Output the [X, Y] coordinate of the center of the cell containing the given text.  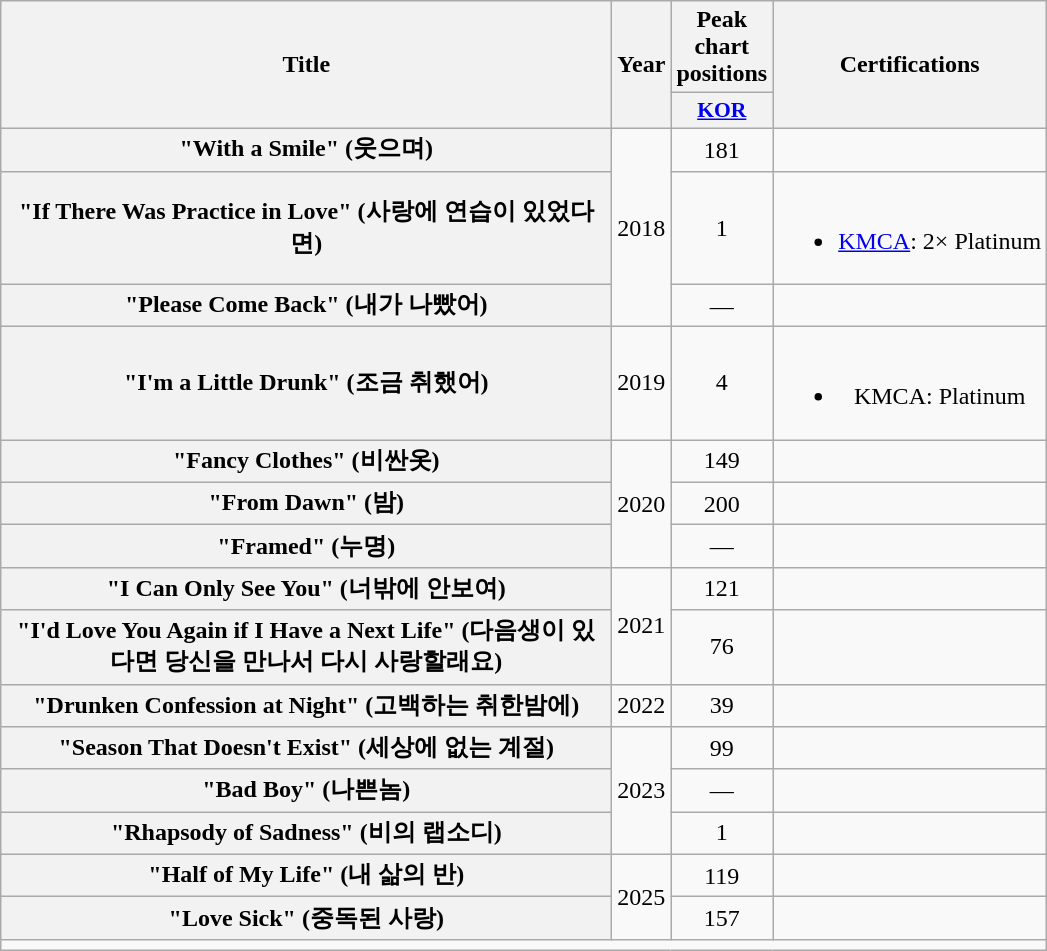
4 [722, 384]
181 [722, 150]
200 [722, 504]
2019 [642, 384]
Certifications [910, 65]
2020 [642, 504]
"Season That Doesn't Exist" (세상에 없는 계절) [306, 748]
"I Can Only See You" (너밖에 안보여) [306, 588]
"Love Sick" (중독된 사랑) [306, 918]
KMCA: Platinum [910, 384]
"With a Smile" (웃으며) [306, 150]
"Drunken Confession at Night" (고백하는 취한밤에) [306, 706]
157 [722, 918]
"If There Was Practice in Love" (사랑에 연습이 있었다면) [306, 228]
121 [722, 588]
"From Dawn" (밤) [306, 504]
39 [722, 706]
149 [722, 462]
KMCA: 2× Platinum [910, 228]
Peak chart positions [722, 47]
"Please Come Back" (내가 나빴어) [306, 306]
"Rhapsody of Sadness" (비의 랩소디) [306, 834]
Year [642, 65]
2025 [642, 896]
2023 [642, 791]
"I'd Love You Again if I Have a Next Life" (다음생이 있다면 당신을 만나서 다시 사랑할래요) [306, 647]
"Bad Boy" (나쁜놈) [306, 790]
"Fancy Clothes" (비싼옷) [306, 462]
"Framed" (누명) [306, 546]
76 [722, 647]
KOR [722, 111]
119 [722, 876]
2022 [642, 706]
2021 [642, 626]
"I'm a Little Drunk" (조금 취했어) [306, 384]
"Half of My Life" (내 삶의 반) [306, 876]
2018 [642, 227]
99 [722, 748]
Title [306, 65]
